Output the [x, y] coordinate of the center of the cell containing the given text.  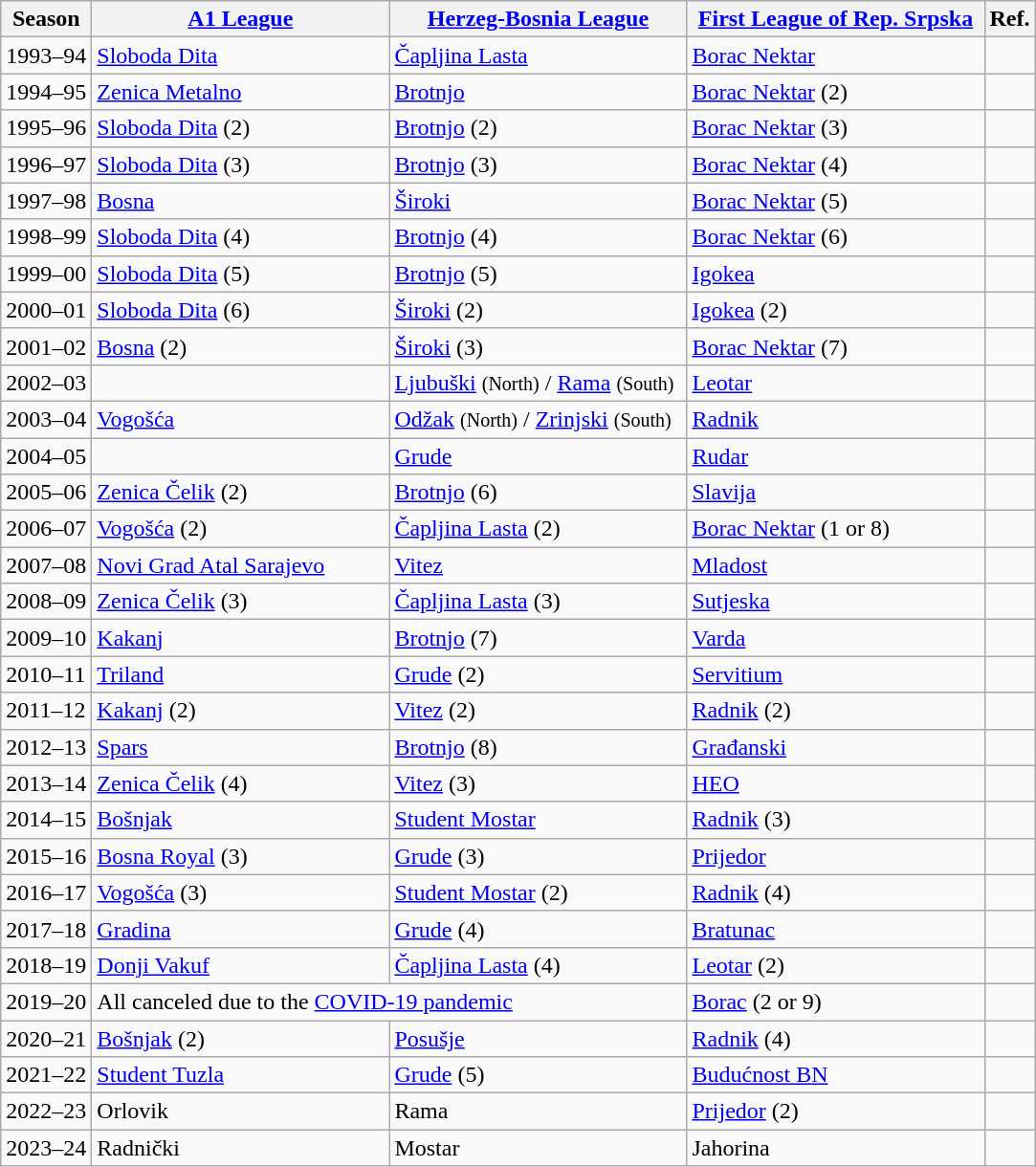
Borac Nektar (3) [836, 128]
Zenica Čelik (4) [241, 783]
Mostar [538, 1148]
Prijedor [836, 856]
Borac Nektar (7) [836, 346]
Grude (3) [538, 856]
2021–22 [46, 1075]
Kakanj (2) [241, 711]
First League of Rep. Srpska [836, 19]
Gradina [241, 929]
2013–14 [46, 783]
Sloboda Dita (4) [241, 237]
Igokea (2) [836, 310]
Student Tuzla [241, 1075]
Široki [538, 201]
Sloboda Dita (3) [241, 165]
2012–13 [46, 747]
2003–04 [46, 419]
Sloboda Dita (2) [241, 128]
2002–03 [46, 383]
Donji Vakuf [241, 965]
Bosna [241, 201]
Brotnjo (3) [538, 165]
Čapljina Lasta [538, 55]
Borac Nektar (5) [836, 201]
2006–07 [46, 529]
2008–09 [46, 602]
Servitium [836, 674]
Grude (4) [538, 929]
Vogošća (2) [241, 529]
2014–15 [46, 820]
Leotar (2) [836, 965]
Spars [241, 747]
1996–97 [46, 165]
2018–19 [46, 965]
HEO [836, 783]
Vitez [538, 565]
Bosna (2) [241, 346]
2023–24 [46, 1148]
Brotnjo [538, 92]
Zenica Čelik (3) [241, 602]
1995–96 [46, 128]
Sutjeska [836, 602]
1997–98 [46, 201]
Bošnjak (2) [241, 1038]
Orlovik [241, 1112]
Borac Nektar (6) [836, 237]
Radnik (2) [836, 711]
Rudar [836, 456]
Brotnjo (7) [538, 638]
Vitez (3) [538, 783]
Bosna Royal (3) [241, 856]
A1 League [241, 19]
Sloboda Dita (5) [241, 274]
1998–99 [46, 237]
2005–06 [46, 493]
Zenica Čelik (2) [241, 493]
Herzeg-Bosnia League [538, 19]
Budućnost BN [836, 1075]
2009–10 [46, 638]
Čapljina Lasta (2) [538, 529]
Mladost [836, 565]
Radnik (3) [836, 820]
Sloboda Dita (6) [241, 310]
Vogošća (3) [241, 892]
Radnički [241, 1148]
2019–20 [46, 1002]
2007–08 [46, 565]
Vitez (2) [538, 711]
Brotnjo (6) [538, 493]
Ref. [1010, 19]
Grude (2) [538, 674]
Čapljina Lasta (3) [538, 602]
2004–05 [46, 456]
2016–17 [46, 892]
1999–00 [46, 274]
Široki (3) [538, 346]
Novi Grad Atal Sarajevo [241, 565]
Brotnjo (5) [538, 274]
Season [46, 19]
Borac Nektar (4) [836, 165]
Građanski [836, 747]
Posušje [538, 1038]
Borac (2 or 9) [836, 1002]
Odžak (North) / Zrinjski (South) [538, 419]
Leotar [836, 383]
Brotnjo (4) [538, 237]
Prijedor (2) [836, 1112]
Student Mostar (2) [538, 892]
2000–01 [46, 310]
2001–02 [46, 346]
Igokea [836, 274]
2022–23 [46, 1112]
Varda [836, 638]
Bratunac [836, 929]
Grude [538, 456]
Radnik [836, 419]
2010–11 [46, 674]
Zenica Metalno [241, 92]
Široki (2) [538, 310]
Brotnjo (8) [538, 747]
Borac Nektar [836, 55]
Vogošća [241, 419]
2017–18 [46, 929]
Rama [538, 1112]
All canceled due to the COVID-19 pandemic [389, 1002]
Student Mostar [538, 820]
Triland [241, 674]
1993–94 [46, 55]
Brotnjo (2) [538, 128]
1994–95 [46, 92]
Borac Nektar (2) [836, 92]
2015–16 [46, 856]
2020–21 [46, 1038]
Ljubuški (North) / Rama (South) [538, 383]
2011–12 [46, 711]
Jahorina [836, 1148]
Slavija [836, 493]
Kakanj [241, 638]
Sloboda Dita [241, 55]
Grude (5) [538, 1075]
Čapljina Lasta (4) [538, 965]
Borac Nektar (1 or 8) [836, 529]
Bošnjak [241, 820]
